Extract the [x, y] coordinate from the center of the cell holding the provided text.  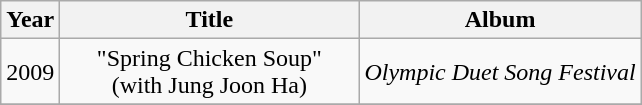
Title [210, 20]
2009 [30, 72]
Year [30, 20]
Album [500, 20]
"Spring Chicken Soup" (with Jung Joon Ha) [210, 72]
Olympic Duet Song Festival [500, 72]
